Output the (x, y) coordinate of the center of the cell containing the given text.  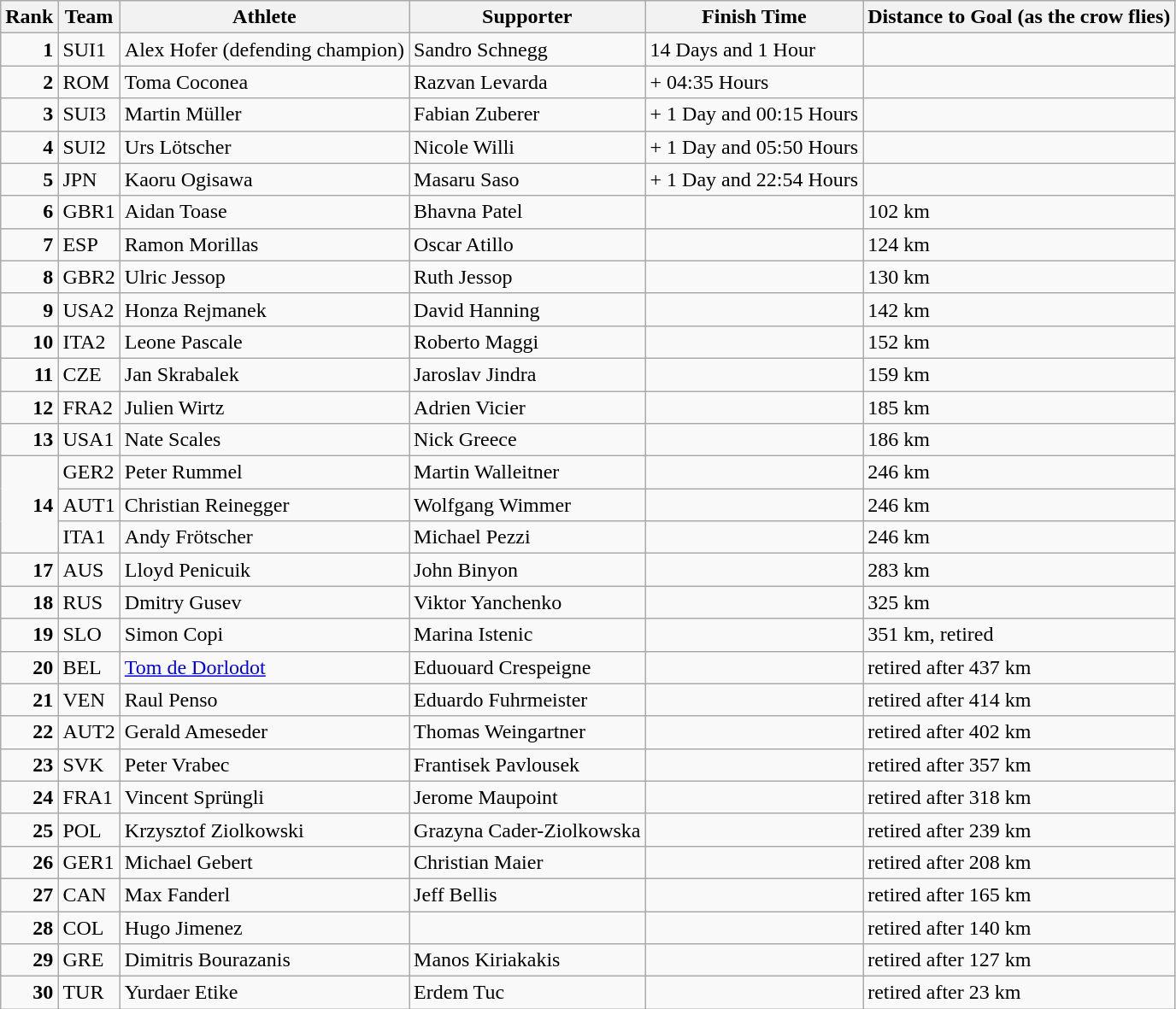
Julien Wirtz (264, 408)
159 km (1019, 374)
Finish Time (754, 17)
8 (29, 277)
CAN (89, 895)
Honza Rejmanek (264, 309)
retired after 165 km (1019, 895)
SUI2 (89, 147)
Marina Istenic (527, 635)
FRA2 (89, 408)
Rank (29, 17)
Krzysztof Ziolkowski (264, 830)
Viktor Yanchenko (527, 602)
Hugo Jimenez (264, 927)
24 (29, 797)
ESP (89, 244)
27 (29, 895)
TUR (89, 993)
BEL (89, 667)
124 km (1019, 244)
retired after 437 km (1019, 667)
102 km (1019, 212)
David Hanning (527, 309)
1 (29, 50)
Sandro Schnegg (527, 50)
Grazyna Cader-Ziolkowska (527, 830)
retired after 140 km (1019, 927)
351 km, retired (1019, 635)
Athlete (264, 17)
25 (29, 830)
AUT2 (89, 732)
Peter Rummel (264, 472)
3 (29, 114)
9 (29, 309)
18 (29, 602)
retired after 208 km (1019, 862)
GBR2 (89, 277)
22 (29, 732)
Max Fanderl (264, 895)
JPN (89, 179)
Jeff Bellis (527, 895)
USA1 (89, 440)
Thomas Weingartner (527, 732)
Wolfgang Wimmer (527, 505)
retired after 127 km (1019, 960)
Nate Scales (264, 440)
AUT1 (89, 505)
retired after 357 km (1019, 765)
retired after 23 km (1019, 993)
Lloyd Penicuik (264, 570)
Erdem Tuc (527, 993)
AUS (89, 570)
Tom de Dorlodot (264, 667)
Bhavna Patel (527, 212)
Ulric Jessop (264, 277)
Martin Müller (264, 114)
FRA1 (89, 797)
ITA2 (89, 342)
14 Days and 1 Hour (754, 50)
28 (29, 927)
Eduardo Fuhrmeister (527, 700)
Michael Gebert (264, 862)
Raul Penso (264, 700)
Masaru Saso (527, 179)
Frantisek Pavlousek (527, 765)
CZE (89, 374)
Alex Hofer (defending champion) (264, 50)
RUS (89, 602)
Jaroslav Jindra (527, 374)
ITA1 (89, 537)
Ruth Jessop (527, 277)
SLO (89, 635)
Vincent Sprüngli (264, 797)
283 km (1019, 570)
retired after 414 km (1019, 700)
152 km (1019, 342)
130 km (1019, 277)
VEN (89, 700)
retired after 402 km (1019, 732)
Aidan Toase (264, 212)
GER1 (89, 862)
Jerome Maupoint (527, 797)
Eduouard Crespeigne (527, 667)
30 (29, 993)
COL (89, 927)
+ 1 Day and 00:15 Hours (754, 114)
Toma Coconea (264, 82)
Leone Pascale (264, 342)
retired after 318 km (1019, 797)
12 (29, 408)
Team (89, 17)
+ 1 Day and 05:50 Hours (754, 147)
ROM (89, 82)
142 km (1019, 309)
Supporter (527, 17)
Dimitris Bourazanis (264, 960)
SUI3 (89, 114)
4 (29, 147)
13 (29, 440)
SUI1 (89, 50)
SVK (89, 765)
GBR1 (89, 212)
Christian Maier (527, 862)
14 (29, 505)
Adrien Vicier (527, 408)
Kaoru Ogisawa (264, 179)
USA2 (89, 309)
John Binyon (527, 570)
Manos Kiriakakis (527, 960)
Martin Walleitner (527, 472)
Distance to Goal (as the crow flies) (1019, 17)
Gerald Ameseder (264, 732)
20 (29, 667)
2 (29, 82)
19 (29, 635)
Roberto Maggi (527, 342)
Andy Frötscher (264, 537)
Christian Reinegger (264, 505)
10 (29, 342)
325 km (1019, 602)
185 km (1019, 408)
POL (89, 830)
26 (29, 862)
7 (29, 244)
Nick Greece (527, 440)
Urs Lötscher (264, 147)
Peter Vrabec (264, 765)
17 (29, 570)
5 (29, 179)
Dmitry Gusev (264, 602)
Razvan Levarda (527, 82)
Simon Copi (264, 635)
GER2 (89, 472)
retired after 239 km (1019, 830)
Ramon Morillas (264, 244)
11 (29, 374)
6 (29, 212)
Yurdaer Etike (264, 993)
Michael Pezzi (527, 537)
Fabian Zuberer (527, 114)
Nicole Willi (527, 147)
186 km (1019, 440)
+ 04:35 Hours (754, 82)
29 (29, 960)
23 (29, 765)
Oscar Atillo (527, 244)
Jan Skrabalek (264, 374)
GRE (89, 960)
+ 1 Day and 22:54 Hours (754, 179)
21 (29, 700)
